Pinpoint the cell where the given text exists, returning its (X, Y) midpoint coordinate. 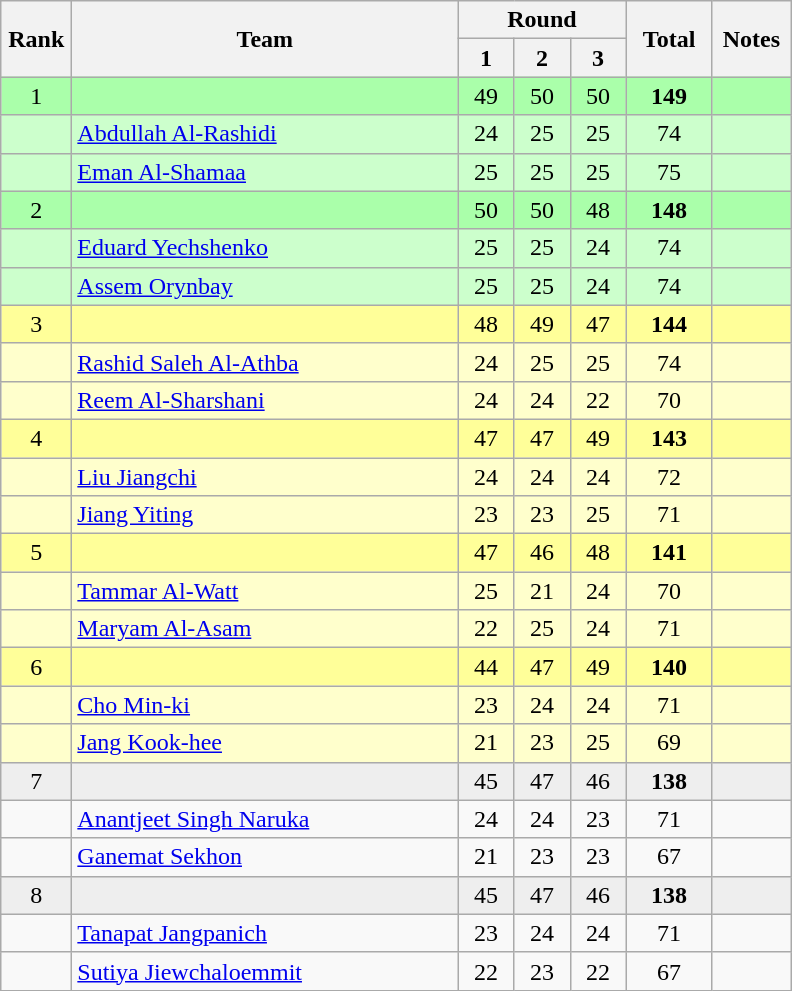
Reem Al-Sharshani (265, 400)
Tanapat Jangpanich (265, 933)
Liu Jiangchi (265, 477)
75 (669, 172)
149 (669, 96)
141 (669, 553)
Cho Min-ki (265, 705)
Ganemat Sekhon (265, 857)
72 (669, 477)
Eman Al-Shamaa (265, 172)
Notes (752, 39)
148 (669, 210)
140 (669, 667)
Assem Orynbay (265, 286)
Sutiya Jiewchaloemmit (265, 971)
143 (669, 438)
Team (265, 39)
Total (669, 39)
6 (36, 667)
Jang Kook-hee (265, 743)
Jiang Yiting (265, 515)
7 (36, 781)
8 (36, 895)
Maryam Al-Asam (265, 629)
Round (542, 20)
Rashid Saleh Al-Athba (265, 362)
5 (36, 553)
Anantjeet Singh Naruka (265, 819)
Tammar Al-Watt (265, 591)
69 (669, 743)
Eduard Yechshenko (265, 248)
144 (669, 324)
Abdullah Al-Rashidi (265, 134)
4 (36, 438)
Rank (36, 39)
44 (486, 667)
